Locate the cell with the specified text and output its (X, Y) center coordinate. 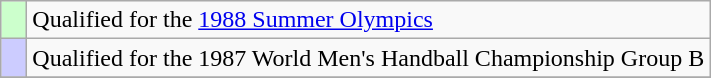
Qualified for the 1988 Summer Olympics (368, 20)
Qualified for the 1987 World Men's Handball Championship Group B (368, 58)
